Provide the [x, y] coordinate of the cell's center where the given text is located.  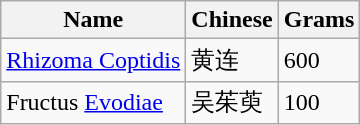
黄连 [232, 60]
Grams [319, 20]
600 [319, 60]
Fructus Evodiae [94, 102]
Rhizoma Coptidis [94, 60]
Chinese [232, 20]
100 [319, 102]
Name [94, 20]
吴茱萸 [232, 102]
